From the cell containing the given text, extract its center point as (x, y) coordinate. 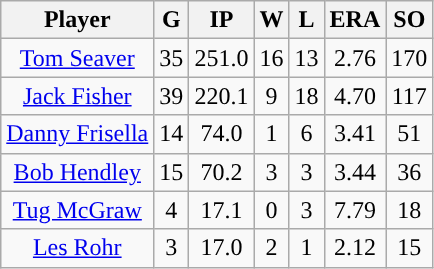
14 (172, 134)
2.76 (355, 58)
4 (172, 210)
L (306, 20)
0 (272, 210)
39 (172, 96)
7.79 (355, 210)
220.1 (222, 96)
G (172, 20)
Jack Fisher (78, 96)
ERA (355, 20)
117 (410, 96)
16 (272, 58)
74.0 (222, 134)
13 (306, 58)
6 (306, 134)
Danny Frisella (78, 134)
IP (222, 20)
Bob Hendley (78, 172)
Tom Seaver (78, 58)
17.1 (222, 210)
51 (410, 134)
2 (272, 248)
SO (410, 20)
3.41 (355, 134)
36 (410, 172)
35 (172, 58)
17.0 (222, 248)
Tug McGraw (78, 210)
Les Rohr (78, 248)
170 (410, 58)
251.0 (222, 58)
70.2 (222, 172)
W (272, 20)
3.44 (355, 172)
2.12 (355, 248)
Player (78, 20)
4.70 (355, 96)
9 (272, 96)
